Locate the cell with the specified text and output its (X, Y) center coordinate. 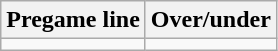
Over/under (210, 20)
Pregame line (74, 20)
